Pinpoint the cell where the given text exists, returning its [x, y] midpoint coordinate. 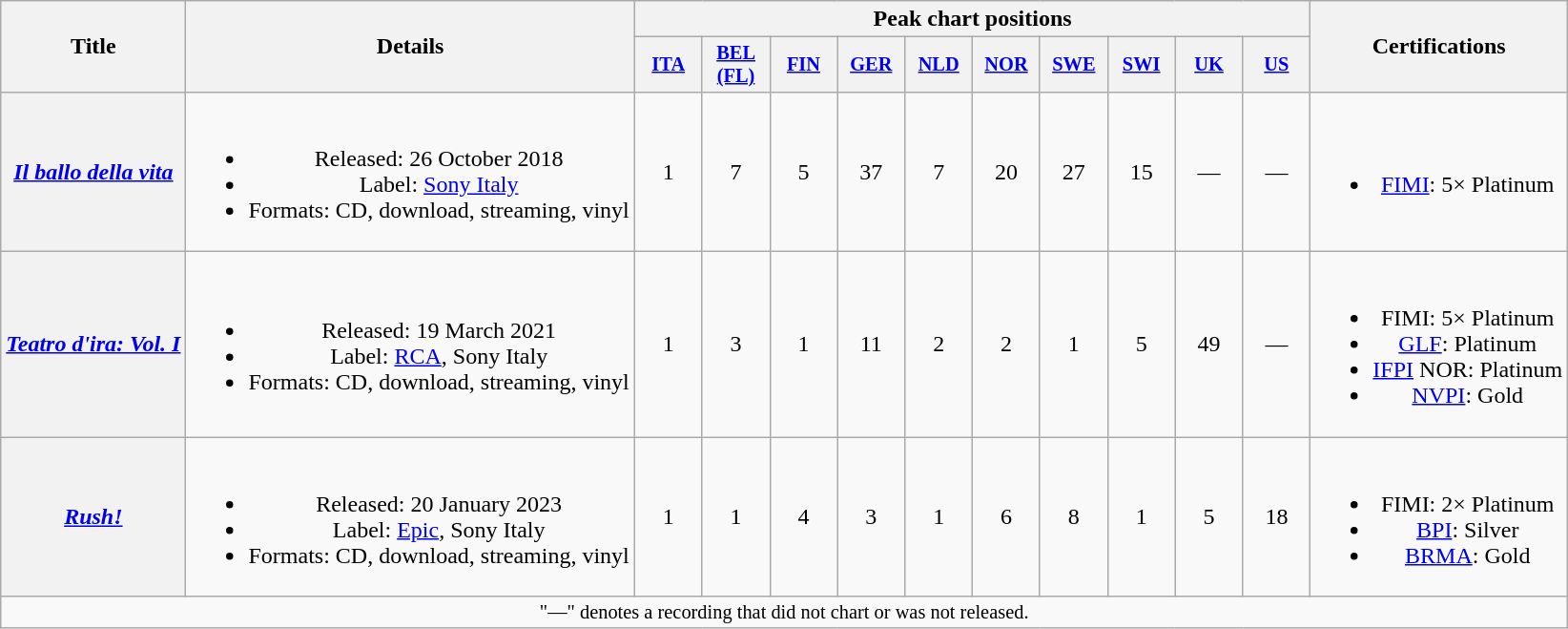
US [1276, 65]
Title [93, 47]
FIMI: 5× Platinum [1439, 172]
GER [872, 65]
Teatro d'ira: Vol. I [93, 345]
UK [1209, 65]
Il ballo della vita [93, 172]
Released: 20 January 2023Label: Epic, Sony ItalyFormats: CD, download, streaming, vinyl [410, 517]
Released: 26 October 2018Label: Sony ItalyFormats: CD, download, streaming, vinyl [410, 172]
ITA [668, 65]
20 [1007, 172]
FIMI: 5× PlatinumGLF: PlatinumIFPI NOR: PlatinumNVPI: Gold [1439, 345]
49 [1209, 345]
27 [1074, 172]
FIN [803, 65]
6 [1007, 517]
Released: 19 March 2021Label: RCA, Sony ItalyFormats: CD, download, streaming, vinyl [410, 345]
11 [872, 345]
37 [872, 172]
8 [1074, 517]
NLD [939, 65]
BEL(FL) [736, 65]
FIMI: 2× PlatinumBPI: SilverBRMA: Gold [1439, 517]
4 [803, 517]
15 [1141, 172]
"—" denotes a recording that did not chart or was not released. [784, 613]
Rush! [93, 517]
Peak chart positions [973, 19]
SWI [1141, 65]
SWE [1074, 65]
18 [1276, 517]
Certifications [1439, 47]
NOR [1007, 65]
Details [410, 47]
